Provide the [x, y] coordinate of the cell's center where the given text is located.  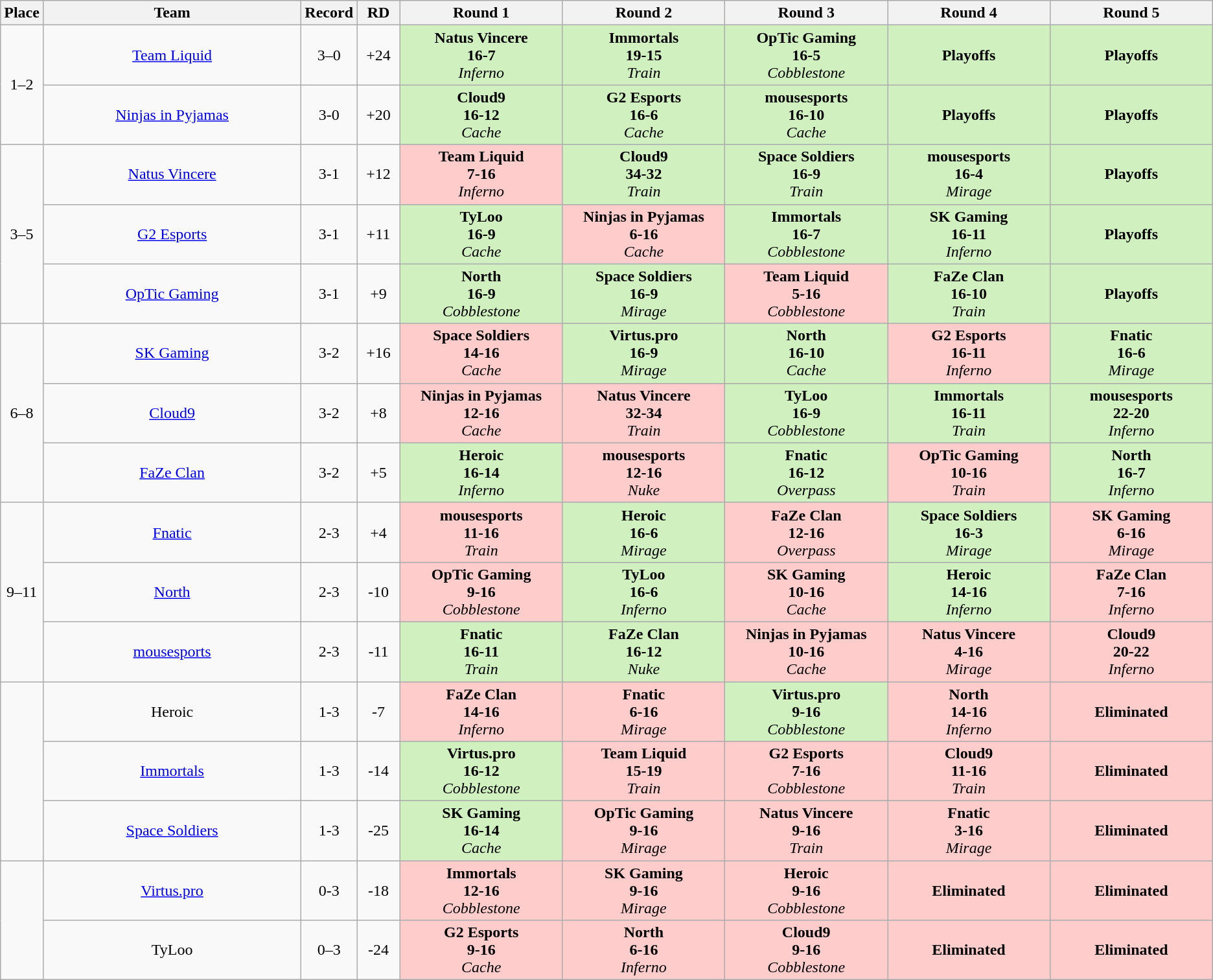
OpTic Gaming9-16Cobblestone [481, 592]
North16-10Cache [806, 353]
SK Gaming6-16Mirage [1131, 532]
-7 [378, 712]
North16-9Cobblestone [481, 294]
3–5 [22, 234]
Round 4 [969, 13]
Fnatic [172, 532]
-11 [378, 651]
-14 [378, 771]
FaZe Clan16-10Train [969, 294]
Round 1 [481, 13]
0–3 [329, 950]
Space Soldiers16-3Mirage [969, 532]
Ninjas in Pyjamas [172, 115]
Heroic9-16Cobblestone [806, 891]
G2 Esports9-16Cache [481, 950]
Ninjas in Pyjamas12-16Cache [481, 413]
mousesports12-16Nuke [644, 472]
+20 [378, 115]
+5 [378, 472]
Cloud916-12Cache [481, 115]
North16-7Inferno [1131, 472]
-24 [378, 950]
Ninjas in Pyjamas10-16Cache [806, 651]
Heroic16-6Mirage [644, 532]
RD [378, 13]
North14-16Inferno [969, 712]
Team [172, 13]
Round 5 [1131, 13]
+4 [378, 532]
FaZe Clan12-16Overpass [806, 532]
FaZe Clan14-16Inferno [481, 712]
+8 [378, 413]
Virtus.pro16-12Cobblestone [481, 771]
Fnatic16-12Overpass [806, 472]
Cloud99-16Cobblestone [806, 950]
Virtus.pro9-16Cobblestone [806, 712]
Cloud9 [172, 413]
SK Gaming [172, 353]
G2 Esports16-11Inferno [969, 353]
Record [329, 13]
+11 [378, 234]
Natus Vincere4-16Mirage [969, 651]
9–11 [22, 592]
Immortals19-15Train [644, 55]
Fnatic16-6Mirage [1131, 353]
Natus Vincere32-34Train [644, 413]
Natus Vincere [172, 174]
TyLoo16-9Cache [481, 234]
TyLoo16-6Inferno [644, 592]
Fnatic16-11Train [481, 651]
Team Liquid [172, 55]
Team Liquid7-16Inferno [481, 174]
FaZe Clan7-16Inferno [1131, 592]
1–2 [22, 85]
Cloud911-16Train [969, 771]
+9 [378, 294]
Space Soldiers16-9Mirage [644, 294]
Round 2 [644, 13]
OpTic Gaming9-16Mirage [644, 831]
Space Soldiers16-9Train [806, 174]
OpTic Gaming10-16Train [969, 472]
Immortals12-16Cobblestone [481, 891]
Heroic16-14Inferno [481, 472]
G2 Esports [172, 234]
3–0 [329, 55]
Ninjas in Pyjamas6-16Cache [644, 234]
Fnatic3-16Mirage [969, 831]
Round 3 [806, 13]
-25 [378, 831]
TyLoo16-9Cobblestone [806, 413]
Cloud920-22Inferno [1131, 651]
North6-16Inferno [644, 950]
OpTic Gaming [172, 294]
6–8 [22, 413]
Team Liquid5-16Cobblestone [806, 294]
Place [22, 13]
+12 [378, 174]
mousesports16-4Mirage [969, 174]
Fnatic6-16Mirage [644, 712]
Natus Vincere9-16Train [806, 831]
Immortals [172, 771]
Heroic14-16Inferno [969, 592]
+16 [378, 353]
FaZe Clan [172, 472]
Virtus.pro [172, 891]
Cloud934-32Train [644, 174]
SK Gaming16-14Cache [481, 831]
SK Gaming10-16Cache [806, 592]
Natus Vincere16-7Inferno [481, 55]
mousesports22-20Inferno [1131, 413]
+24 [378, 55]
mousesports [172, 651]
Heroic [172, 712]
mousesports11-16Train [481, 532]
Space Soldiers14-16Cache [481, 353]
G2 Esports7-16Cobblestone [806, 771]
Team Liquid15-19Train [644, 771]
TyLoo [172, 950]
0-3 [329, 891]
Virtus.pro16-9Mirage [644, 353]
North [172, 592]
G2 Esports16-6Cache [644, 115]
FaZe Clan16-12Nuke [644, 651]
Space Soldiers [172, 831]
3-0 [329, 115]
SK Gaming16-11Inferno [969, 234]
Immortals16-11Train [969, 413]
mousesports16-10Cache [806, 115]
-18 [378, 891]
OpTic Gaming16-5Cobblestone [806, 55]
SK Gaming9-16Mirage [644, 891]
Immortals16-7Cobblestone [806, 234]
-10 [378, 592]
